Output the [X, Y] coordinate of the center of the cell containing the given text.  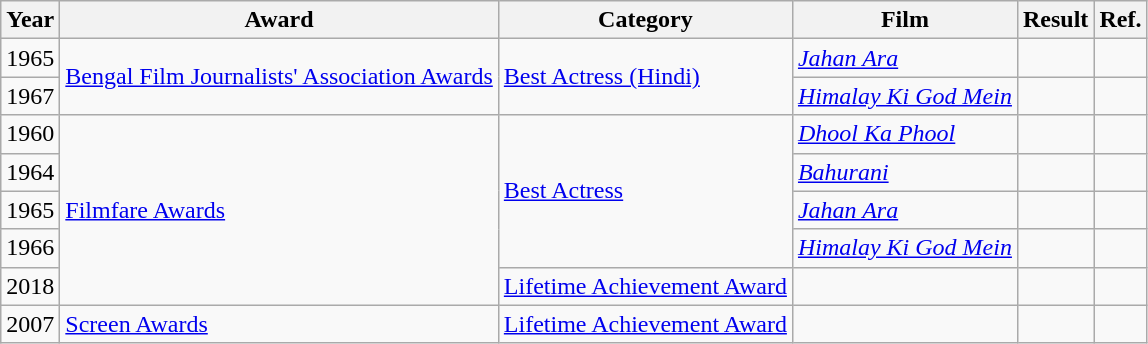
Best Actress [645, 191]
Bengal Film Journalists' Association Awards [280, 77]
Best Actress (Hindi) [645, 77]
Film [904, 20]
Award [280, 20]
Ref. [1120, 20]
Dhool Ka Phool [904, 134]
Category [645, 20]
Year [30, 20]
Result [1055, 20]
1967 [30, 96]
2018 [30, 286]
1960 [30, 134]
Filmfare Awards [280, 210]
1964 [30, 172]
2007 [30, 324]
Bahurani [904, 172]
Screen Awards [280, 324]
1966 [30, 248]
